Determine the (X, Y) coordinate at the center of the cell enclosing the given text.  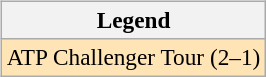
ATP Challenger Tour (2–1) (133, 57)
Legend (133, 20)
